Scan for the cell matching the given text and deliver its (x, y) coordinate at center. 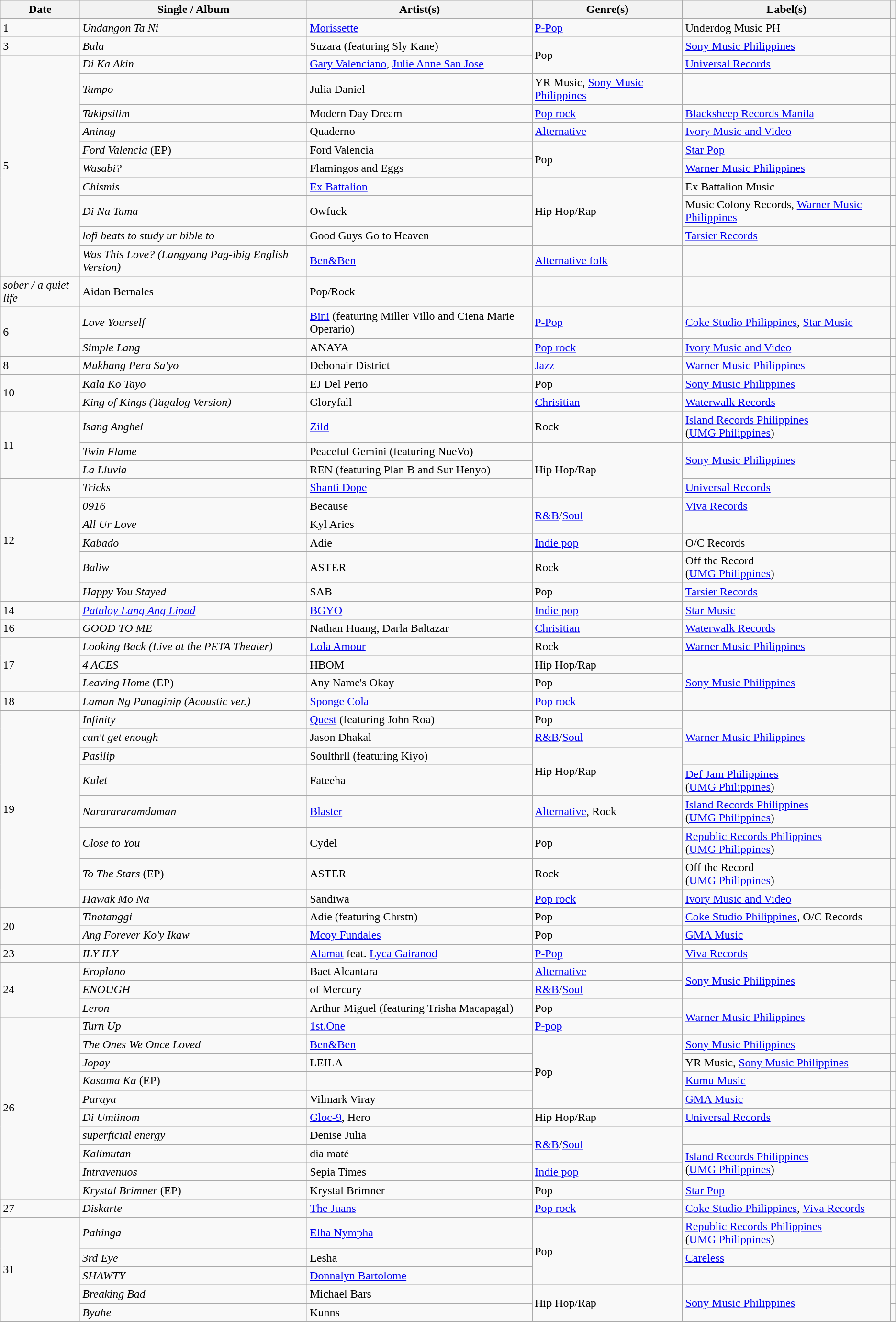
31 (40, 1269)
Careless (786, 1257)
Kabado (193, 542)
Mcoy Fundales (420, 935)
Julia Daniel (420, 89)
Single / Album (193, 10)
Di Na Tama (193, 211)
Leron (193, 1008)
14 (40, 610)
Pop/Rock (420, 292)
Genre(s) (608, 10)
Aidan Bernales (193, 292)
Gloc-9, Hero (420, 1117)
LEILA (420, 1063)
Jazz (608, 366)
Bini (featuring Miller Villo and Ciena Marie Operario) (420, 323)
Quaderno (420, 132)
EJ Del Perio (420, 384)
Ford Valencia (420, 150)
Flamingos and Eggs (420, 168)
Def Jam Philippines(UMG Philippines) (786, 780)
Kasama Ka (EP) (193, 1081)
26 (40, 1109)
Intravenuos (193, 1172)
Eroplano (193, 972)
Bula (193, 46)
Aninag (193, 132)
Baet Alcantara (420, 972)
Blacksheep Records Manila (786, 113)
1 (40, 28)
Undangon Ta Ni (193, 28)
Love Yourself (193, 323)
Because (420, 506)
Nathan Huang, Darla Baltazar (420, 628)
Peaceful Gemini (featuring NueVo) (420, 451)
King of Kings (Tagalog Version) (193, 402)
Michael Bars (420, 1294)
Lesha (420, 1257)
Lola Amour (420, 647)
lofi beats to study ur bible to (193, 235)
Quest (featuring John Roa) (420, 719)
Sepia Times (420, 1172)
Isang Anghel (193, 427)
Star Music (786, 610)
Zild (420, 427)
Alamat feat. Lyca Gairanod (420, 953)
Pasilip (193, 756)
18 (40, 701)
Blaster (420, 812)
Looking Back (Live at the PETA Theater) (193, 647)
3rd Eye (193, 1257)
Coke Studio Philippines, Viva Records (786, 1208)
Adie (featuring Chrstn) (420, 917)
Takipsilim (193, 113)
Ford Valencia (EP) (193, 150)
Donnalyn Bartolome (420, 1276)
Kunns (420, 1312)
Baliw (193, 567)
Tricks (193, 488)
SAB (420, 592)
Laman Ng Panaginip (Acoustic ver.) (193, 701)
Kumu Music (786, 1081)
Owfuck (420, 211)
10 (40, 393)
Sponge Cola (420, 701)
Suzara (featuring Sly Kane) (420, 46)
Diskarte (193, 1208)
17 (40, 665)
Shanti Dope (420, 488)
Kala Ko Tayo (193, 384)
Sandiwa (420, 898)
Krystal Brimner (EP) (193, 1190)
ENOUGH (193, 990)
Hawak Mo Na (193, 898)
Pahinga (193, 1233)
6 (40, 332)
1st.One (420, 1026)
Krystal Brimner (420, 1190)
19 (40, 809)
Infinity (193, 719)
Arthur Miguel (featuring Trisha Macapagal) (420, 1008)
Turn Up (193, 1026)
Alternative folk (608, 260)
HBOM (420, 665)
0916 (193, 506)
Good Guys Go to Heaven (420, 235)
Music Colony Records, Warner Music Philippines (786, 211)
Label(s) (786, 10)
Mukhang Pera Sa'yo (193, 366)
All Ur Love (193, 524)
Elha Nympha (420, 1233)
Underdog Music PH (786, 28)
Ex Battalion Music (786, 186)
Morissette (420, 28)
REN (featuring Plan B and Sur Henyo) (420, 470)
Soulthrll (featuring Kiyo) (420, 756)
16 (40, 628)
Denise Julia (420, 1135)
Coke Studio Philippines, Star Music (786, 323)
24 (40, 990)
Kyl Aries (420, 524)
Was This Love? (Langyang Pag-ibig English Version) (193, 260)
Breaking Bad (193, 1294)
Simple Lang (193, 347)
Adie (420, 542)
The Ones We Once Loved (193, 1044)
11 (40, 445)
Wasabi? (193, 168)
Ex Battalion (420, 186)
Gary Valenciano, Julie Anne San Jose (420, 64)
8 (40, 366)
BGYO (420, 610)
To The Stars (EP) (193, 874)
P-pop (608, 1026)
Alternative, Rock (608, 812)
Close to You (193, 842)
12 (40, 540)
ILY ILY (193, 953)
Tampo (193, 89)
can't get enough (193, 738)
O/C Records (786, 542)
La Lluvia (193, 470)
Fateeha (420, 780)
Debonair District (420, 366)
Modern Day Dream (420, 113)
dia maté (420, 1154)
Nararararamdaman (193, 812)
GOOD TO ME (193, 628)
Leaving Home (EP) (193, 683)
23 (40, 953)
Artist(s) (420, 10)
27 (40, 1208)
4 ACES (193, 665)
Date (40, 10)
Vilmark Viray (420, 1099)
Byahe (193, 1312)
Di Umiinom (193, 1117)
Twin Flame (193, 451)
Ang Forever Ko'y Ikaw (193, 935)
Patuloy Lang Ang Lipad (193, 610)
5 (40, 166)
ANAYA (420, 347)
Kalimutan (193, 1154)
Gloryfall (420, 402)
Jopay (193, 1063)
Tinatanggi (193, 917)
Kulet (193, 780)
Chismis (193, 186)
Any Name's Okay (420, 683)
sober / a quiet life (40, 292)
Paraya (193, 1099)
20 (40, 926)
Happy You Stayed (193, 592)
Coke Studio Philippines, O/C Records (786, 917)
of Mercury (420, 990)
3 (40, 46)
superficial energy (193, 1135)
SHAWTY (193, 1276)
Di Ka Akin (193, 64)
Cydel (420, 842)
Jason Dhakal (420, 738)
The Juans (420, 1208)
